Locate the cell with the specified text and output its [x, y] center coordinate. 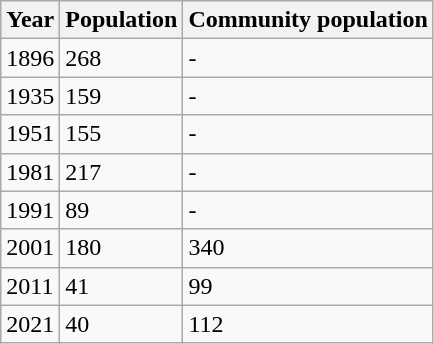
1896 [30, 58]
159 [122, 96]
1981 [30, 172]
41 [122, 286]
112 [308, 324]
155 [122, 134]
2021 [30, 324]
1951 [30, 134]
Community population [308, 20]
1935 [30, 96]
2011 [30, 286]
268 [122, 58]
1991 [30, 210]
40 [122, 324]
180 [122, 248]
2001 [30, 248]
340 [308, 248]
99 [308, 286]
Population [122, 20]
89 [122, 210]
217 [122, 172]
Year [30, 20]
